Extract the [X, Y] coordinate from the center of the cell holding the provided text.  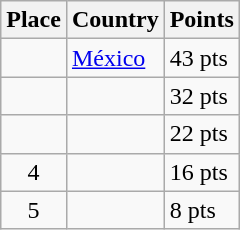
4 [34, 172]
22 pts [202, 134]
Place [34, 20]
43 pts [202, 58]
México [115, 58]
5 [34, 210]
32 pts [202, 96]
16 pts [202, 172]
Country [115, 20]
Points [202, 20]
8 pts [202, 210]
